Locate the cell with the specified text and output its (X, Y) center coordinate. 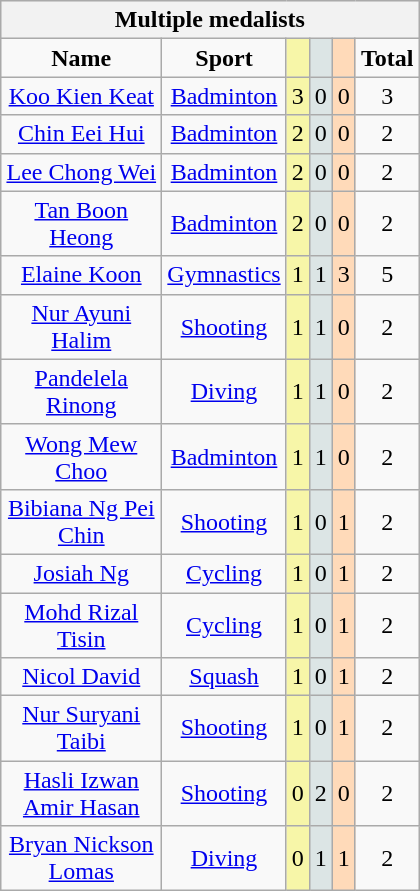
Nicol David (82, 677)
Wong Mew Choo (82, 456)
Gymnastics (224, 275)
Elaine Koon (82, 275)
Sport (224, 58)
Hasli Izwan Amir Hasan (82, 794)
Bryan Nickson Lomas (82, 858)
Chin Eei Hui (82, 134)
Koo Kien Keat (82, 96)
Nur Ayuni Halim (82, 326)
Multiple medalists (210, 20)
Lee Chong Wei (82, 172)
Mohd Rizal Tisin (82, 624)
Total (387, 58)
Squash (224, 677)
Name (82, 58)
5 (387, 275)
Josiah Ng (82, 573)
Nur Suryani Taibi (82, 728)
Pandelela Rinong (82, 392)
Bibiana Ng Pei Chin (82, 522)
Tan Boon Heong (82, 224)
